From the cell containing the given text, extract its center point as (X, Y) coordinate. 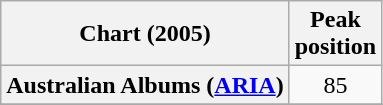
Australian Albums (ARIA) (145, 85)
Peakposition (335, 34)
Chart (2005) (145, 34)
85 (335, 85)
